Return [x, y] of the center of cell containing provided text 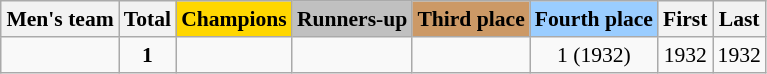
First [685, 19]
1 (1932) [594, 55]
Runners-up [352, 19]
Fourth place [594, 19]
Champions [234, 19]
Last [740, 19]
1 [148, 55]
Total [148, 19]
Men's team [60, 19]
Third place [470, 19]
